Pinpoint the cell where the given text exists, returning its (X, Y) midpoint coordinate. 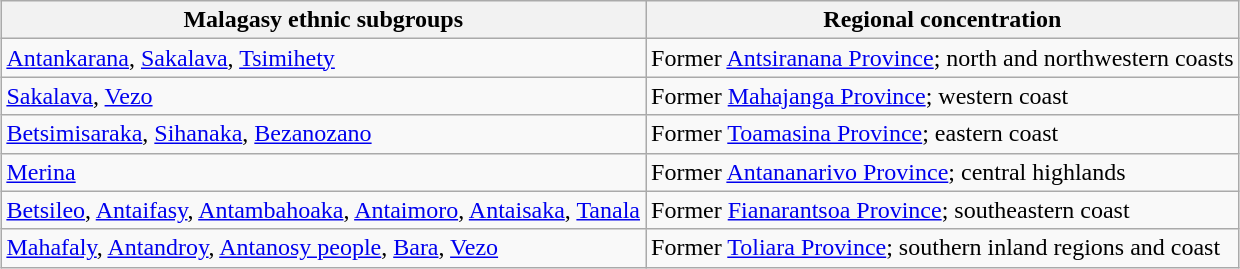
Sakalava, Vezo (324, 96)
Former Antananarivo Province; central highlands (943, 172)
Mahafaly, Antandroy, Antanosy people, Bara, Vezo (324, 248)
Betsileo, Antaifasy, Antambahoaka, Antaimoro, Antaisaka, Tanala (324, 210)
Antankarana, Sakalava, Tsimihety (324, 58)
Betsimisaraka, Sihanaka, Bezanozano (324, 134)
Former Toamasina Province; eastern coast (943, 134)
Merina (324, 172)
Malagasy ethnic subgroups (324, 20)
Former Fianarantsoa Province; southeastern coast (943, 210)
Former Mahajanga Province; western coast (943, 96)
Regional concentration (943, 20)
Former Antsiranana Province; north and northwestern coasts (943, 58)
Former Toliara Province; southern inland regions and coast (943, 248)
